Identify which cell holds the provided text, then report its [x, y] central coordinate. 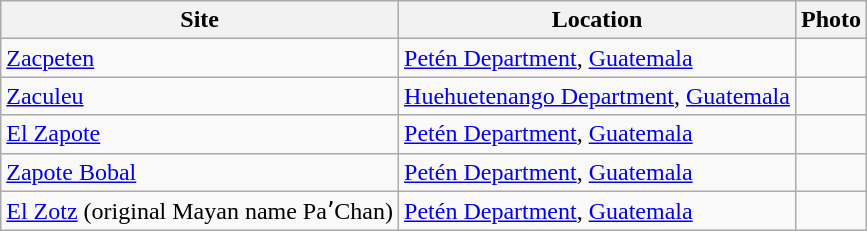
Zaculeu [200, 96]
Site [200, 20]
Photo [830, 20]
El Zotz (original Mayan name PaʼChan) [200, 211]
Zapote Bobal [200, 172]
El Zapote [200, 134]
Zacpeten [200, 58]
Location [598, 20]
Huehuetenango Department, Guatemala [598, 96]
